Return (X, Y) of the center of cell containing provided text 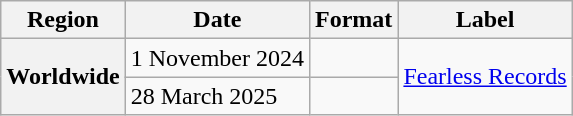
Format (354, 20)
1 November 2024 (217, 58)
Fearless Records (485, 77)
28 March 2025 (217, 96)
Date (217, 20)
Label (485, 20)
Worldwide (63, 77)
Region (63, 20)
